Return (X, Y) of the center of cell containing provided text 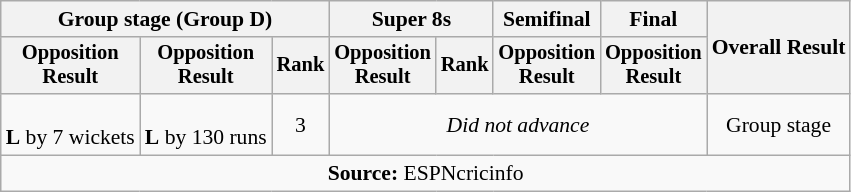
Super 8s (411, 19)
Final (654, 19)
Semifinal (546, 19)
Overall Result (779, 48)
Did not advance (518, 124)
L by 7 wickets (70, 124)
L by 130 runs (206, 124)
Source: ESPNcricinfo (426, 174)
3 (301, 124)
Group stage (Group D) (166, 19)
Group stage (779, 124)
